Provide the (X, Y) coordinate of the cell's center where the given text is located.  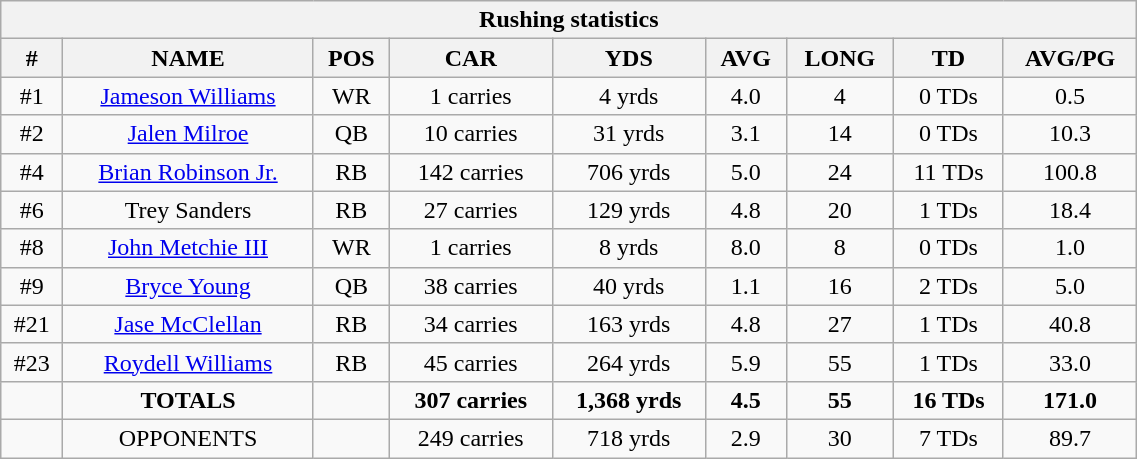
45 carries (470, 362)
4.0 (746, 96)
89.7 (1070, 438)
33.0 (1070, 362)
264 yrds (628, 362)
163 yrds (628, 324)
#9 (32, 286)
40.8 (1070, 324)
24 (840, 172)
TOTALS (188, 400)
Trey Sanders (188, 210)
2 TDs (949, 286)
4 (840, 96)
3.1 (746, 134)
30 (840, 438)
129 yrds (628, 210)
171.0 (1070, 400)
0.5 (1070, 96)
#1 (32, 96)
Roydell Williams (188, 362)
10.3 (1070, 134)
38 carries (470, 286)
718 yrds (628, 438)
# (32, 58)
307 carries (470, 400)
Bryce Young (188, 286)
16 TDs (949, 400)
16 (840, 286)
1.1 (746, 286)
5.9 (746, 362)
1.0 (1070, 248)
#21 (32, 324)
31 yrds (628, 134)
20 (840, 210)
Brian Robinson Jr. (188, 172)
8.0 (746, 248)
YDS (628, 58)
AVG (746, 58)
#4 (32, 172)
100.8 (1070, 172)
27 carries (470, 210)
TD (949, 58)
8 yrds (628, 248)
Jameson Williams (188, 96)
#6 (32, 210)
1,368 yrds (628, 400)
AVG/PG (1070, 58)
LONG (840, 58)
8 (840, 248)
10 carries (470, 134)
40 yrds (628, 286)
2.9 (746, 438)
4.5 (746, 400)
Rushing statistics (569, 20)
OPPONENTS (188, 438)
#2 (32, 134)
7 TDs (949, 438)
14 (840, 134)
27 (840, 324)
Jalen Milroe (188, 134)
John Metchie III (188, 248)
CAR (470, 58)
142 carries (470, 172)
POS (351, 58)
34 carries (470, 324)
11 TDs (949, 172)
4 yrds (628, 96)
#8 (32, 248)
249 carries (470, 438)
18.4 (1070, 210)
NAME (188, 58)
Jase McClellan (188, 324)
#23 (32, 362)
706 yrds (628, 172)
